Determine the [x, y] coordinate at the center of the cell enclosing the given text.  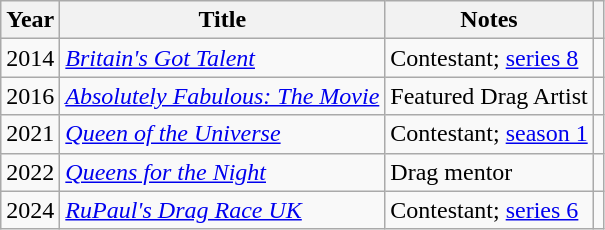
2021 [30, 134]
Britain's Got Talent [222, 58]
Drag mentor [489, 172]
Queens for the Night [222, 172]
2024 [30, 210]
Featured Drag Artist [489, 96]
Contestant; series 8 [489, 58]
2014 [30, 58]
Contestant; series 6 [489, 210]
Year [30, 20]
Absolutely Fabulous: The Movie [222, 96]
Notes [489, 20]
2016 [30, 96]
Queen of the Universe [222, 134]
2022 [30, 172]
RuPaul's Drag Race UK [222, 210]
Title [222, 20]
Contestant; season 1 [489, 134]
